Pinpoint the cell where the given text exists, returning its (x, y) midpoint coordinate. 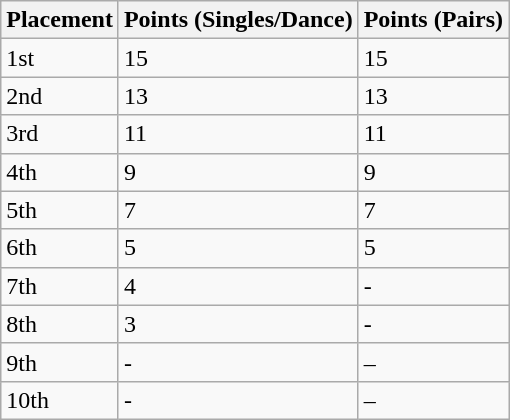
Points (Pairs) (433, 20)
1st (60, 58)
4 (238, 286)
3 (238, 324)
8th (60, 324)
6th (60, 248)
Points (Singles/Dance) (238, 20)
3rd (60, 134)
5th (60, 210)
10th (60, 400)
4th (60, 172)
2nd (60, 96)
Placement (60, 20)
9th (60, 362)
7th (60, 286)
